Locate the cell with the specified text and output its [X, Y] center coordinate. 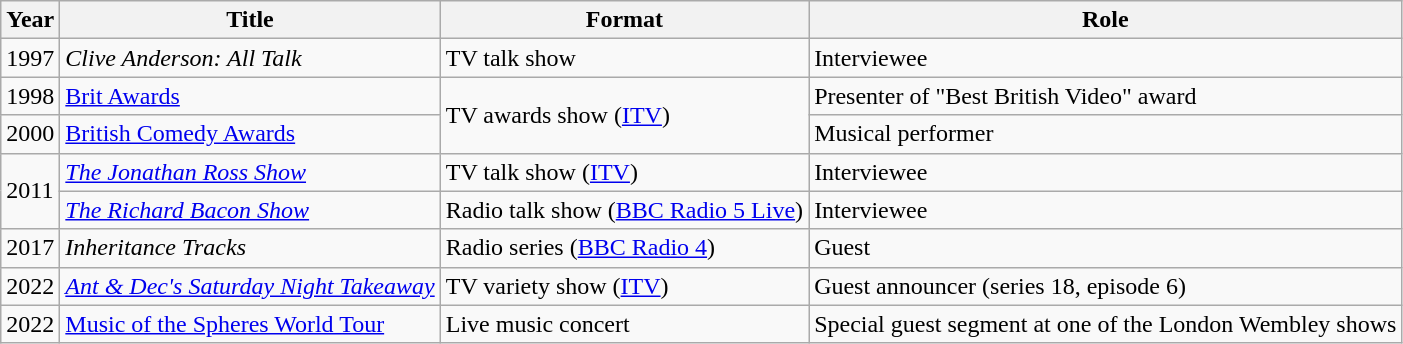
2011 [30, 191]
Title [250, 20]
Format [624, 20]
Brit Awards [250, 96]
1997 [30, 58]
The Jonathan Ross Show [250, 172]
TV talk show (ITV) [624, 172]
Live music concert [624, 324]
Guest [1106, 248]
Music of the Spheres World Tour [250, 324]
TV awards show (ITV) [624, 115]
TV talk show [624, 58]
2000 [30, 134]
Clive Anderson: All Talk [250, 58]
TV variety show (ITV) [624, 286]
Radio series (BBC Radio 4) [624, 248]
Special guest segment at one of the London Wembley shows [1106, 324]
Inheritance Tracks [250, 248]
Radio talk show (BBC Radio 5 Live) [624, 210]
The Richard Bacon Show [250, 210]
2017 [30, 248]
Ant & Dec's Saturday Night Takeaway [250, 286]
Year [30, 20]
Role [1106, 20]
Musical performer [1106, 134]
Presenter of "Best British Video" award [1106, 96]
1998 [30, 96]
Guest announcer (series 18, episode 6) [1106, 286]
British Comedy Awards [250, 134]
